Pinpoint the cell where the given text exists, returning its (x, y) midpoint coordinate. 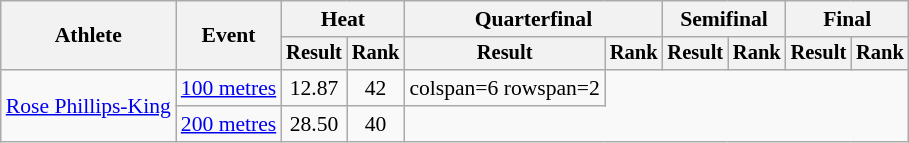
12.87 (314, 88)
40 (376, 124)
Semifinal (724, 19)
Final (848, 19)
42 (376, 88)
200 metres (228, 124)
Quarterfinal (533, 19)
Athlete (88, 36)
100 metres (228, 88)
Heat (342, 19)
Event (228, 36)
28.50 (314, 124)
Rose Phillips-King (88, 106)
colspan=6 rowspan=2 (504, 88)
